Return (X, Y) of the center of cell containing provided text 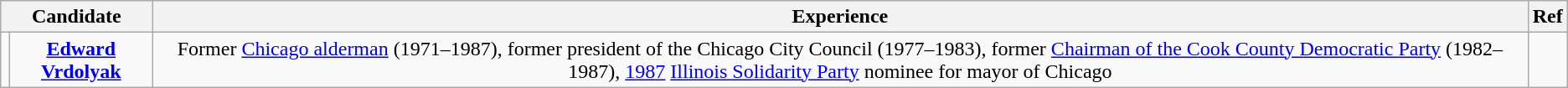
Edward Vrdolyak (81, 60)
Experience (840, 17)
Ref (1548, 17)
Candidate (77, 17)
